Find where the given text appears and provide that cell's center as (X, Y) coordinate. 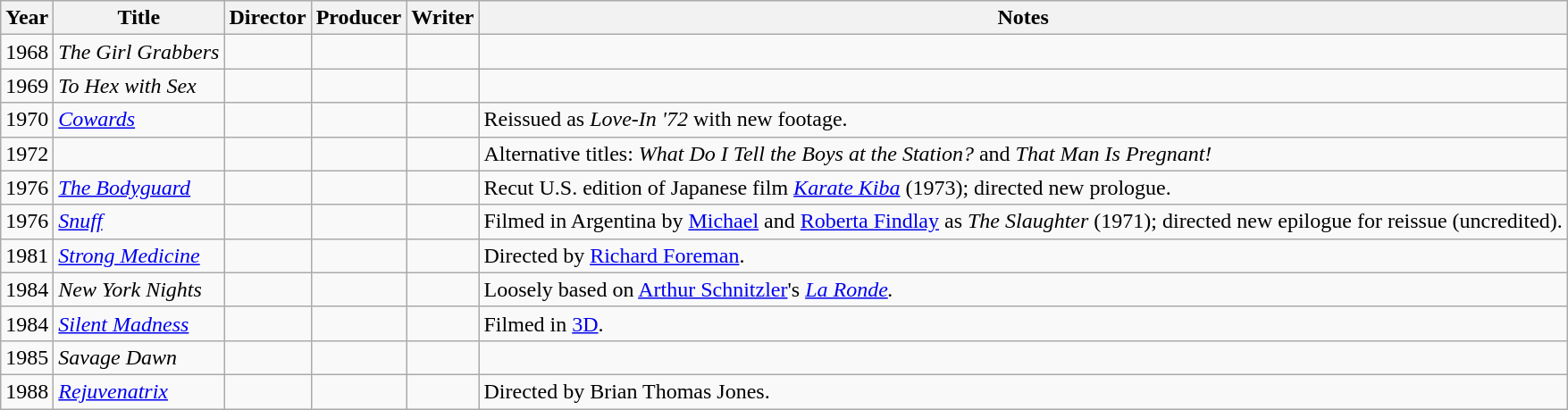
Filmed in Argentina by Michael and Roberta Findlay as The Slaughter (1971); directed new epilogue for reissue (uncredited). (1023, 222)
Savage Dawn (139, 357)
Directed by Richard Foreman. (1023, 255)
Cowards (139, 120)
To Hex with Sex (139, 86)
The Bodyguard (139, 188)
New York Nights (139, 289)
Strong Medicine (139, 255)
Snuff (139, 222)
Loosely based on Arthur Schnitzler's La Ronde. (1023, 289)
1985 (27, 357)
Silent Madness (139, 323)
Producer (359, 18)
1981 (27, 255)
Year (27, 18)
Alternative titles: What Do I Tell the Boys at the Station? and That Man Is Pregnant! (1023, 154)
Filmed in 3D. (1023, 323)
Title (139, 18)
Recut U.S. edition of Japanese film Karate Kiba (1973); directed new prologue. (1023, 188)
Rejuvenatrix (139, 391)
1968 (27, 52)
1970 (27, 120)
The Girl Grabbers (139, 52)
Director (268, 18)
Reissued as Love-In '72 with new footage. (1023, 120)
1969 (27, 86)
Writer (443, 18)
Notes (1023, 18)
Directed by Brian Thomas Jones. (1023, 391)
1972 (27, 154)
1988 (27, 391)
